Scan for the cell matching the given text and deliver its (x, y) coordinate at center. 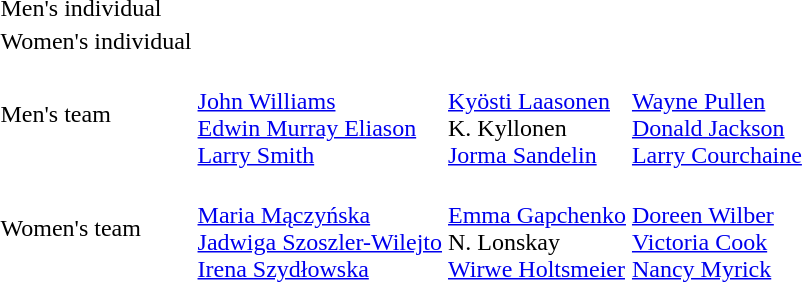
Kyösti Laasonen K. Kyllonen Jorma Sandelin (538, 114)
John Williams Edwin Murray Eliason Larry Smith (320, 114)
